Return [X, Y] of the center of cell containing provided text 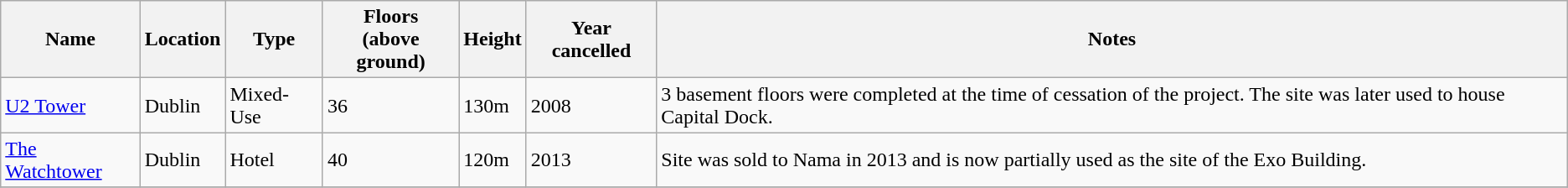
The Watchtower [70, 159]
120m [493, 159]
Site was sold to Nama in 2013 and is now partially used as the site of the Exo Building. [1112, 159]
Type [275, 39]
Year cancelled [591, 39]
2008 [591, 106]
Name [70, 39]
Notes [1112, 39]
36 [390, 106]
Location [183, 39]
Height [493, 39]
3 basement floors were completed at the time of cessation of the project. The site was later used to house Capital Dock. [1112, 106]
130m [493, 106]
Mixed-Use [275, 106]
Hotel [275, 159]
40 [390, 159]
U2 Tower [70, 106]
2013 [591, 159]
Floors(above ground) [390, 39]
